Detect which cell encompasses the target text, then output its (X, Y) center coordinate. 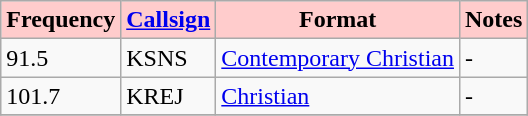
KSNS (168, 58)
Format (338, 20)
Frequency (61, 20)
Christian (338, 96)
KREJ (168, 96)
Callsign (168, 20)
Notes (493, 20)
91.5 (61, 58)
Contemporary Christian (338, 58)
101.7 (61, 96)
